Return (x, y) of the center of cell containing provided text 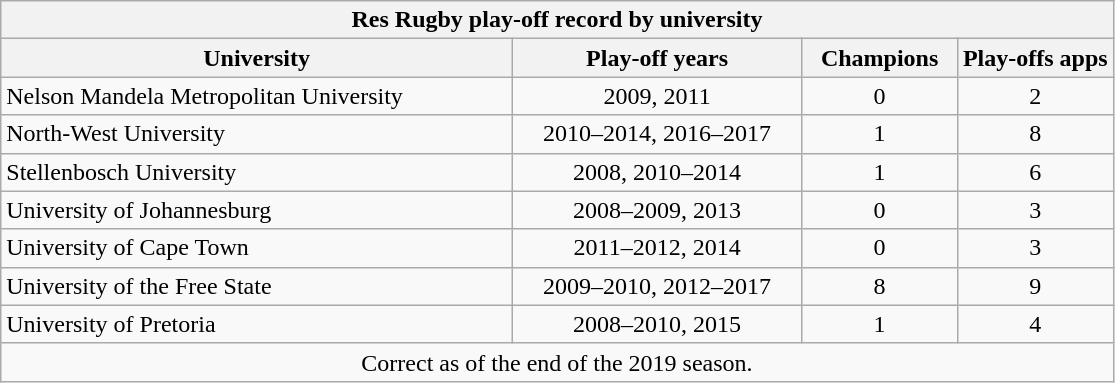
University of Cape Town (257, 248)
2008, 2010–2014 (656, 172)
Play-off years (656, 58)
University of Johannesburg (257, 210)
2010–2014, 2016–2017 (656, 134)
2008–2010, 2015 (656, 324)
University of the Free State (257, 286)
Nelson Mandela Metropolitan University (257, 96)
Champions (880, 58)
2009–2010, 2012–2017 (656, 286)
9 (1035, 286)
University (257, 58)
6 (1035, 172)
2009, 2011 (656, 96)
2008–2009, 2013 (656, 210)
Play-offs apps (1035, 58)
2011–2012, 2014 (656, 248)
Correct as of the end of the 2019 season. (557, 362)
4 (1035, 324)
Stellenbosch University (257, 172)
University of Pretoria (257, 324)
2 (1035, 96)
North-West University (257, 134)
Res Rugby play-off record by university (557, 20)
